From the cell containing the given text, extract its center point as (X, Y) coordinate. 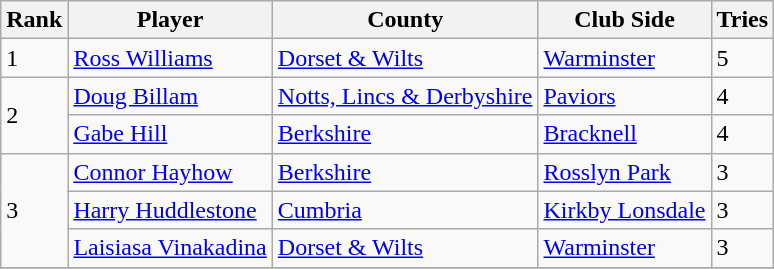
Bracknell (624, 134)
Harry Huddlestone (170, 210)
Laisiasa Vinakadina (170, 248)
Cumbria (405, 210)
Club Side (624, 20)
Rosslyn Park (624, 172)
Rank (34, 20)
Connor Hayhow (170, 172)
2 (34, 115)
Kirkby Lonsdale (624, 210)
County (405, 20)
Gabe Hill (170, 134)
1 (34, 58)
Paviors (624, 96)
Player (170, 20)
5 (742, 58)
Ross Williams (170, 58)
Doug Billam (170, 96)
Notts, Lincs & Derbyshire (405, 96)
Tries (742, 20)
